Identify which cell holds the provided text, then report its [X, Y] central coordinate. 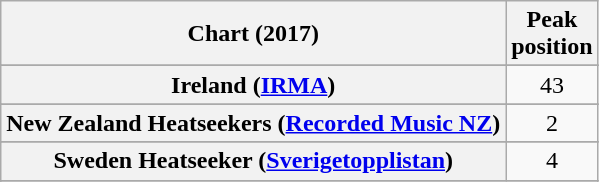
43 [552, 85]
4 [552, 161]
Chart (2017) [254, 34]
2 [552, 123]
Ireland (IRMA) [254, 85]
Sweden Heatseeker (Sverigetopplistan) [254, 161]
Peak position [552, 34]
New Zealand Heatseekers (Recorded Music NZ) [254, 123]
